From the cell containing the given text, extract its center point as (x, y) coordinate. 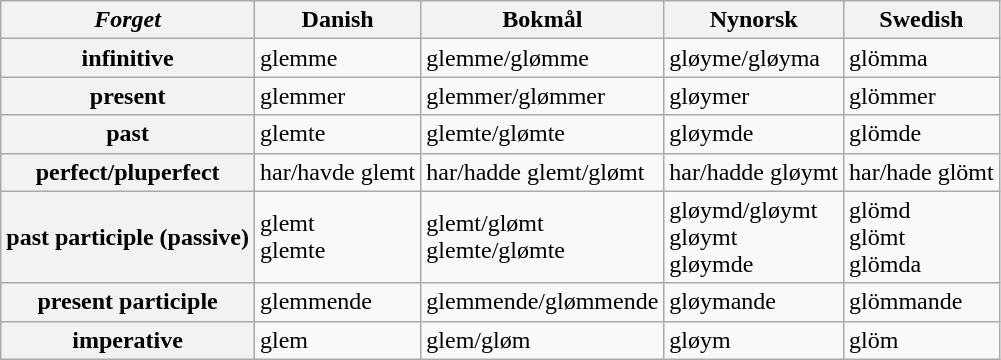
gløymde (754, 134)
Bokmål (542, 20)
Nynorsk (754, 20)
present participle (128, 302)
glemme/glømme (542, 58)
glemmende (337, 302)
har/hadde gløymt (754, 172)
gløymd/gløymtgløymtgløymde (754, 237)
glem/gløm (542, 340)
gløymande (754, 302)
glem (337, 340)
gløyme/gløyma (754, 58)
har/havde glemt (337, 172)
glemte/glømte (542, 134)
past participle (passive) (128, 237)
glemt/glømtglemte/glømte (542, 237)
glemmer (337, 96)
glemmer/glømmer (542, 96)
Swedish (922, 20)
glömmande (922, 302)
infinitive (128, 58)
present (128, 96)
glöm (922, 340)
gløymer (754, 96)
glömma (922, 58)
perfect/pluperfect (128, 172)
glemte (337, 134)
glömmer (922, 96)
imperative (128, 340)
glemtglemte (337, 237)
har/hadde glemt/glømt (542, 172)
har/hade glömt (922, 172)
past (128, 134)
gløym (754, 340)
glömdglömtglömda (922, 237)
Forget (128, 20)
Danish (337, 20)
glemmende/glømmende (542, 302)
glömde (922, 134)
glemme (337, 58)
